For the text-containing cell, return its midpoint in (X, Y) coordinate format. 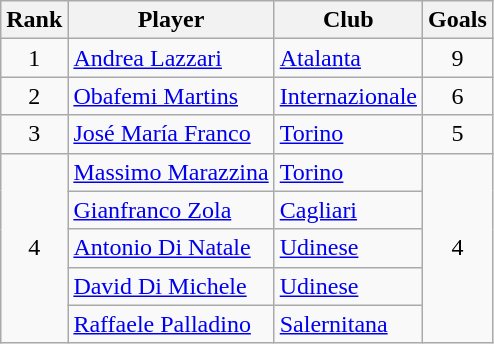
Antonio Di Natale (171, 248)
Andrea Lazzari (171, 58)
Raffaele Palladino (171, 324)
3 (34, 134)
Salernitana (348, 324)
Gianfranco Zola (171, 210)
José María Franco (171, 134)
Club (348, 20)
1 (34, 58)
Goals (458, 20)
Player (171, 20)
9 (458, 58)
Cagliari (348, 210)
David Di Michele (171, 286)
6 (458, 96)
Massimo Marazzina (171, 172)
Rank (34, 20)
5 (458, 134)
Obafemi Martins (171, 96)
Internazionale (348, 96)
Atalanta (348, 58)
2 (34, 96)
